Return [X, Y] of the center of cell containing provided text 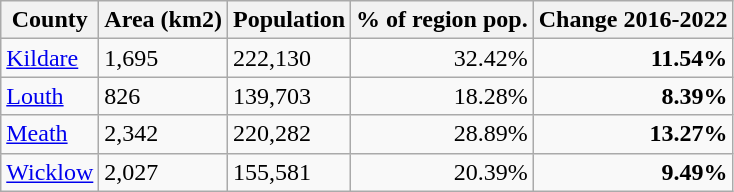
Meath [50, 134]
2,027 [164, 172]
155,581 [288, 172]
8.39% [633, 96]
County [50, 20]
% of region pop. [442, 20]
220,282 [288, 134]
28.89% [442, 134]
Kildare [50, 58]
9.49% [633, 172]
1,695 [164, 58]
11.54% [633, 58]
Louth [50, 96]
Change 2016-2022 [633, 20]
222,130 [288, 58]
32.42% [442, 58]
Wicklow [50, 172]
18.28% [442, 96]
139,703 [288, 96]
20.39% [442, 172]
Population [288, 20]
13.27% [633, 134]
826 [164, 96]
Area (km2) [164, 20]
2,342 [164, 134]
